Scan for the cell matching the given text and deliver its (x, y) coordinate at center. 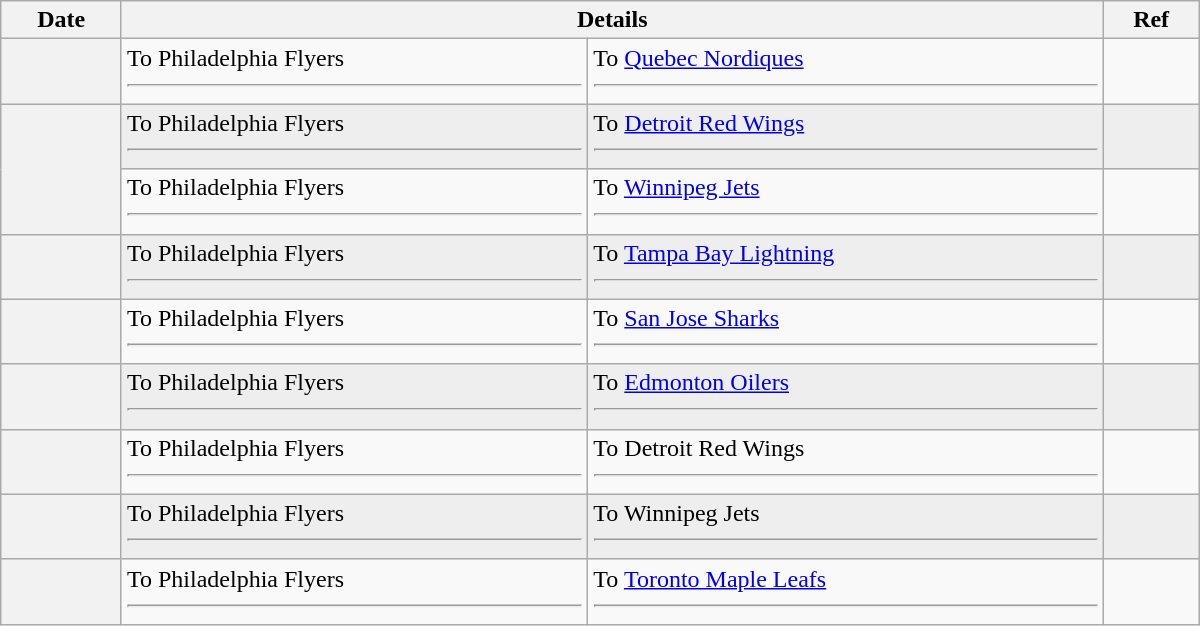
To Toronto Maple Leafs (846, 592)
Ref (1151, 20)
Date (62, 20)
To Tampa Bay Lightning (846, 266)
Details (612, 20)
To Edmonton Oilers (846, 396)
To Quebec Nordiques (846, 72)
To San Jose Sharks (846, 332)
